Return [X, Y] of the center of cell containing provided text 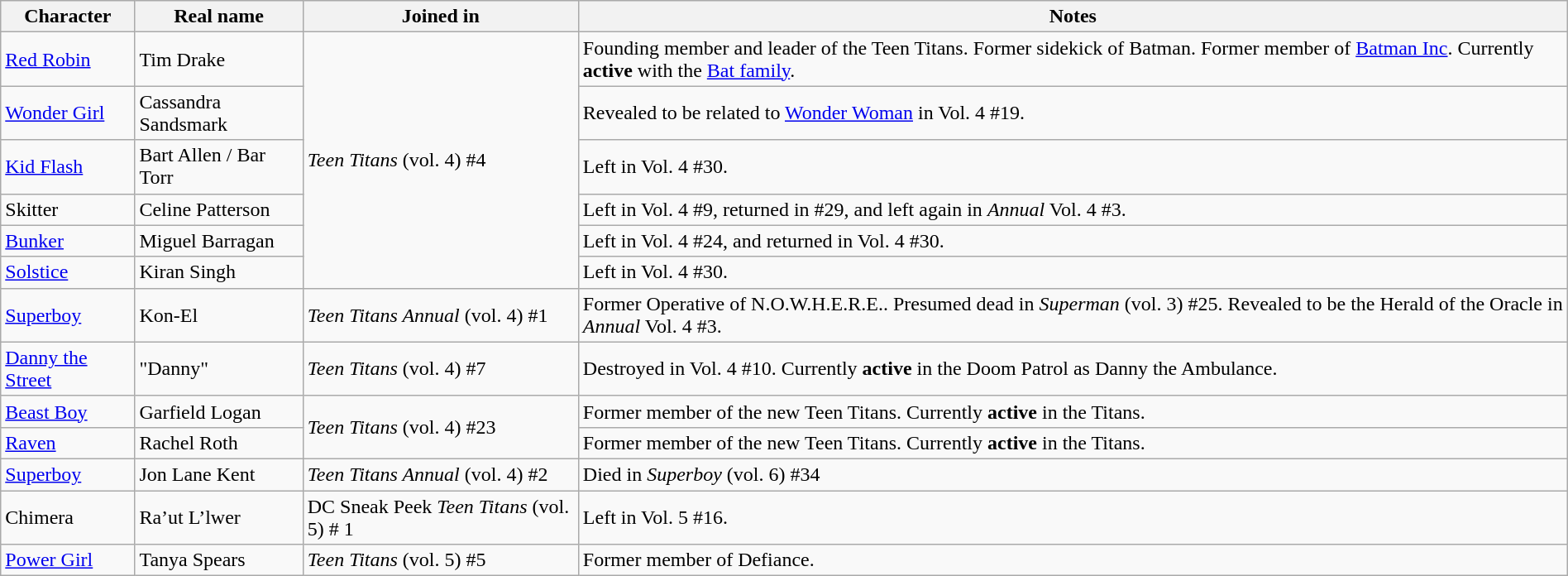
Revealed to be related to Wonder Woman in Vol. 4 #19. [1073, 113]
Destroyed in Vol. 4 #10. Currently active in the Doom Patrol as Danny the Ambulance. [1073, 369]
Cassandra Sandsmark [218, 113]
Chimera [68, 516]
Solstice [68, 272]
Tim Drake [218, 60]
Red Robin [68, 60]
Bunker [68, 241]
Kiran Singh [218, 272]
Teen Titans Annual (vol. 4) #1 [440, 314]
Left in Vol. 4 #9, returned in #29, and left again in Annual Vol. 4 #3. [1073, 209]
Founding member and leader of the Teen Titans. Former sidekick of Batman. Former member of Batman Inc. Currently active with the Bat family. [1073, 60]
Power Girl [68, 560]
Joined in [440, 17]
Garfield Logan [218, 411]
Tanya Spears [218, 560]
Teen Titans (vol. 4) #7 [440, 369]
Danny the Street [68, 369]
Skitter [68, 209]
Miguel Barragan [218, 241]
Teen Titans Annual (vol. 4) #2 [440, 474]
Former member of Defiance. [1073, 560]
Wonder Girl [68, 113]
Teen Titans (vol. 4) #4 [440, 161]
Bart Allen / Bar Torr [218, 167]
Teen Titans (vol. 4) #23 [440, 427]
Left in Vol. 5 #16. [1073, 516]
Raven [68, 443]
Notes [1073, 17]
Teen Titans (vol. 5) #5 [440, 560]
Died in Superboy (vol. 6) #34 [1073, 474]
Former Operative of N.O.W.H.E.R.E.. Presumed dead in Superman (vol. 3) #25. Revealed to be the Herald of the Oracle in Annual Vol. 4 #3. [1073, 314]
Kid Flash [68, 167]
Jon Lane Kent [218, 474]
Left in Vol. 4 #24, and returned in Vol. 4 #30. [1073, 241]
Character [68, 17]
Celine Patterson [218, 209]
Rachel Roth [218, 443]
Real name [218, 17]
Beast Boy [68, 411]
Ra’ut L’lwer [218, 516]
"Danny" [218, 369]
Kon-El [218, 314]
DC Sneak Peek Teen Titans (vol. 5) # 1 [440, 516]
